Capture the cell that displays the provided text and extract its (x, y) central coordinate. 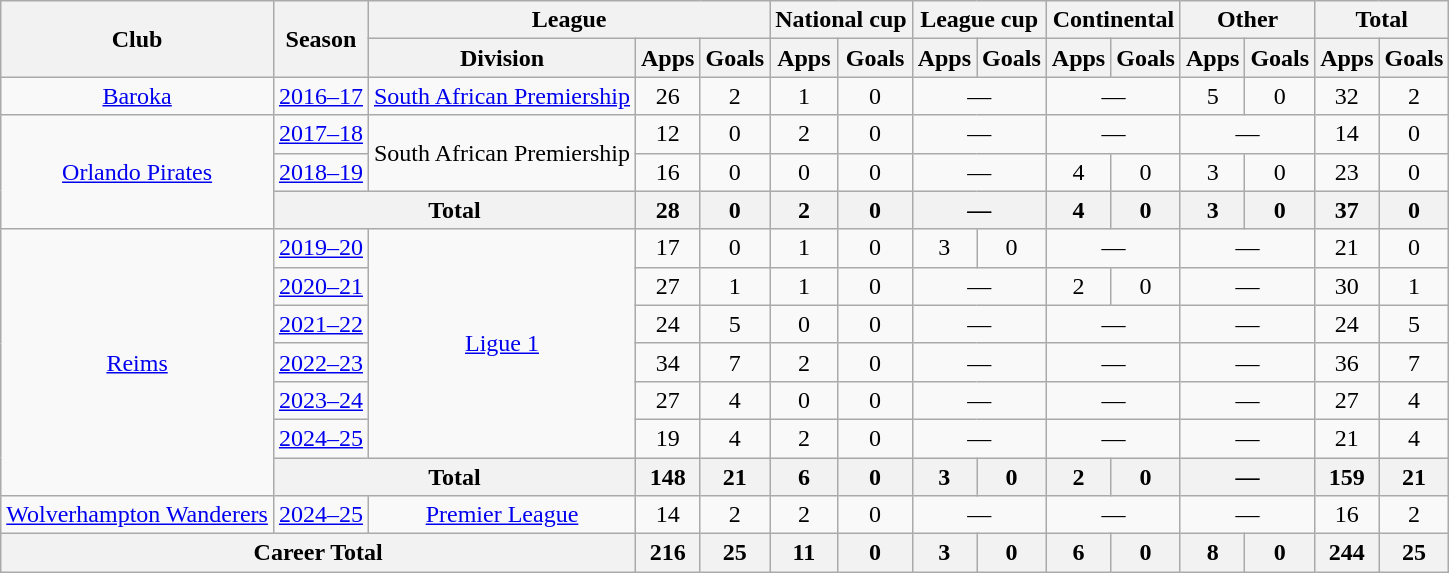
30 (1347, 286)
Season (320, 39)
34 (668, 362)
2020–21 (320, 286)
Other (1247, 20)
148 (668, 477)
37 (1347, 210)
159 (1347, 477)
Baroka (138, 96)
2023–24 (320, 400)
National cup (841, 20)
2022–23 (320, 362)
26 (668, 96)
216 (668, 553)
19 (668, 438)
11 (804, 553)
2017–18 (320, 134)
Career Total (318, 553)
8 (1212, 553)
Club (138, 39)
2019–20 (320, 248)
League cup (979, 20)
32 (1347, 96)
Reims (138, 362)
36 (1347, 362)
Wolverhampton Wanderers (138, 515)
244 (1347, 553)
Ligue 1 (502, 343)
23 (1347, 172)
2016–17 (320, 96)
Premier League (502, 515)
Orlando Pirates (138, 172)
League (568, 20)
12 (668, 134)
Continental (1113, 20)
28 (668, 210)
17 (668, 248)
2018–19 (320, 172)
Division (502, 58)
2021–22 (320, 324)
